Extract the [x, y] coordinate from the center of the cell holding the provided text.  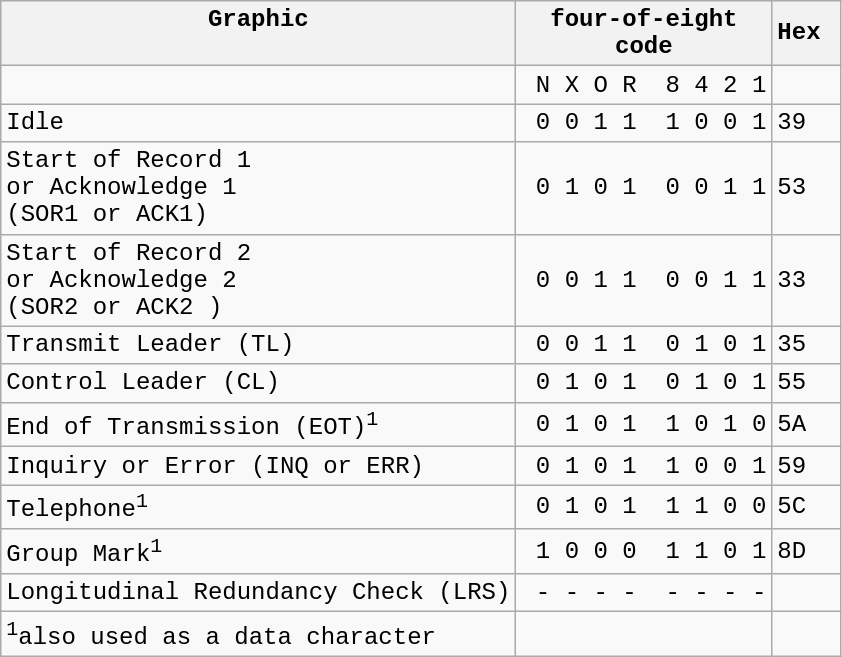
1also used as a data character [258, 634]
39 [806, 123]
33 [806, 280]
0 1 0 1 0 1 0 1 [644, 383]
0 0 1 1 0 0 1 1 [644, 280]
Inquiry or Error (INQ or ERR) [258, 466]
0 1 0 1 1 0 1 0 [644, 424]
Start of Record 1or Acknowledge 1(SOR1 or ACK1) [258, 188]
Longitudinal Redundancy Check (LRS) [258, 593]
Transmit Leader (TL) [258, 345]
55 [806, 383]
0 0 1 1 1 0 0 1 [644, 123]
53 [806, 188]
59 [806, 466]
35 [806, 345]
1 0 0 0 1 1 0 1 [644, 552]
Telephone1 [258, 508]
four-of-eightcode [644, 34]
Start of Record 2or Acknowledge 2(SOR2 or ACK2 ) [258, 280]
0 0 1 1 0 1 0 1 [644, 345]
Group Mark1 [258, 552]
Control Leader (CL) [258, 383]
0 1 0 1 1 0 0 1 [644, 466]
Idle [258, 123]
5A [806, 424]
- - - - - - - - [644, 593]
0 1 0 1 1 1 0 0 [644, 508]
5C [806, 508]
8D [806, 552]
End of Transmission (EOT)1 [258, 424]
Graphic [258, 34]
Hex [806, 34]
0 1 0 1 0 0 1 1 [644, 188]
N X O R 8 4 2 1 [644, 85]
